Determine the [x, y] coordinate at the center of the cell enclosing the given text.  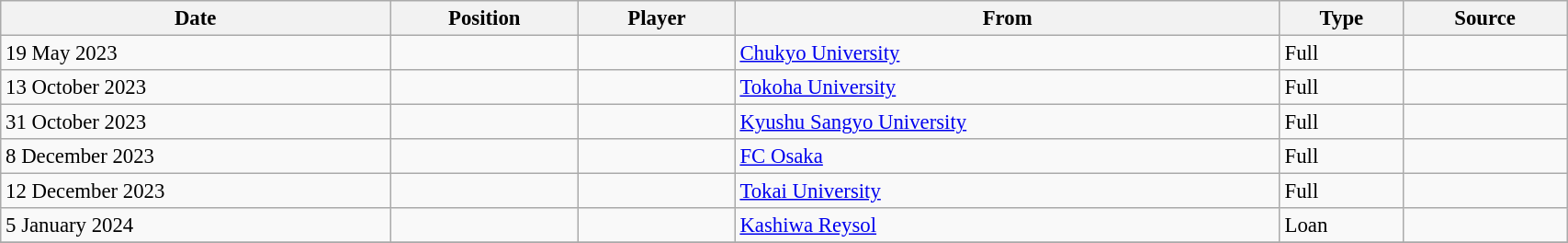
Kyushu Sangyo University [1007, 122]
Source [1485, 18]
Kashiwa Reysol [1007, 226]
From [1007, 18]
31 October 2023 [196, 122]
Loan [1341, 226]
Chukyo University [1007, 53]
Tokoha University [1007, 87]
Date [196, 18]
12 December 2023 [196, 191]
FC Osaka [1007, 156]
5 January 2024 [196, 226]
Type [1341, 18]
13 October 2023 [196, 87]
Position [485, 18]
Player [657, 18]
19 May 2023 [196, 53]
Tokai University [1007, 191]
8 December 2023 [196, 156]
